Detect which cell encompasses the target text, then output its (x, y) center coordinate. 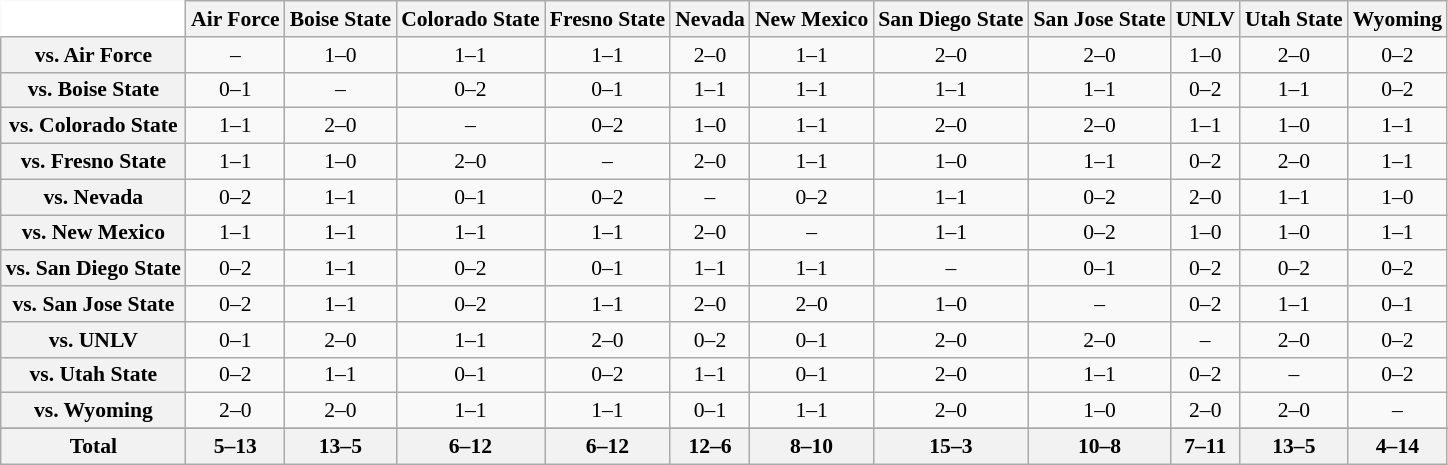
Total (94, 447)
Utah State (1294, 19)
Wyoming (1398, 19)
vs. Wyoming (94, 411)
7–11 (1206, 447)
4–14 (1398, 447)
New Mexico (812, 19)
Air Force (236, 19)
vs. Boise State (94, 90)
vs. Air Force (94, 55)
vs. Nevada (94, 197)
vs. San Diego State (94, 269)
Boise State (340, 19)
UNLV (1206, 19)
vs. Fresno State (94, 162)
vs. Colorado State (94, 126)
Fresno State (608, 19)
8–10 (812, 447)
vs. San Jose State (94, 304)
vs. UNLV (94, 340)
10–8 (1100, 447)
San Diego State (950, 19)
12–6 (710, 447)
5–13 (236, 447)
vs. New Mexico (94, 233)
15–3 (950, 447)
Colorado State (470, 19)
Nevada (710, 19)
vs. Utah State (94, 375)
San Jose State (1100, 19)
